Search for the cell housing the specified text and yield its [X, Y] center coordinate. 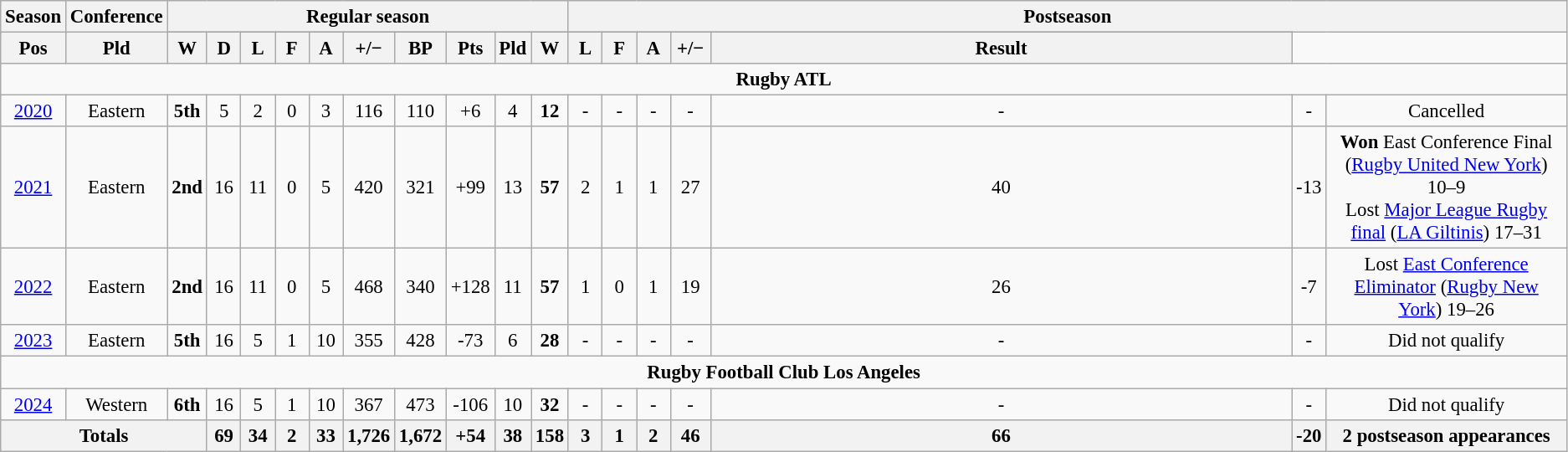
468 [369, 287]
40 [1001, 187]
+6 [470, 111]
428 [421, 341]
28 [551, 341]
12 [551, 111]
+99 [470, 187]
-73 [470, 341]
Postseason [1068, 17]
66 [1001, 435]
-20 [1309, 435]
BP [421, 49]
27 [690, 187]
4 [513, 111]
6 [513, 341]
321 [421, 187]
32 [551, 404]
340 [421, 287]
13 [513, 187]
Western [116, 404]
Totals [104, 435]
Season [33, 17]
Lost East Conference Eliminator (Rugby New York) 19–26 [1447, 287]
2020 [33, 111]
+128 [470, 287]
+54 [470, 435]
1,726 [369, 435]
19 [690, 287]
158 [551, 435]
Pos [33, 49]
Result [1001, 49]
Pts [470, 49]
69 [224, 435]
Conference [116, 17]
6th [187, 404]
2024 [33, 404]
420 [369, 187]
D [224, 49]
46 [690, 435]
473 [421, 404]
-7 [1309, 287]
Rugby ATL [784, 80]
-106 [470, 404]
26 [1001, 287]
367 [369, 404]
2021 [33, 187]
Cancelled [1447, 111]
1,672 [421, 435]
116 [369, 111]
38 [513, 435]
2023 [33, 341]
Regular season [368, 17]
-13 [1309, 187]
Rugby Football Club Los Angeles [784, 372]
2 postseason appearances [1447, 435]
34 [258, 435]
110 [421, 111]
Won East Conference Final (Rugby United New York) 10–9Lost Major League Rugby final (LA Giltinis) 17–31 [1447, 187]
33 [326, 435]
355 [369, 341]
2022 [33, 287]
